Locate the cell with the specified text and output its [x, y] center coordinate. 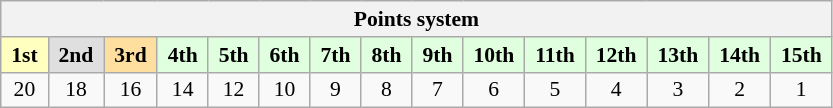
8th [386, 55]
2 [740, 90]
12th [616, 55]
Points system [416, 19]
13th [678, 55]
18 [76, 90]
6th [284, 55]
1 [801, 90]
5th [234, 55]
4th [182, 55]
14th [740, 55]
12 [234, 90]
3 [678, 90]
6 [494, 90]
9th [438, 55]
4 [616, 90]
2nd [76, 55]
1st [24, 55]
20 [24, 90]
8 [386, 90]
10th [494, 55]
9 [336, 90]
16 [130, 90]
3rd [130, 55]
15th [801, 55]
5 [556, 90]
10 [284, 90]
7 [438, 90]
7th [336, 55]
14 [182, 90]
11th [556, 55]
